Search for the cell housing the specified text and yield its (X, Y) center coordinate. 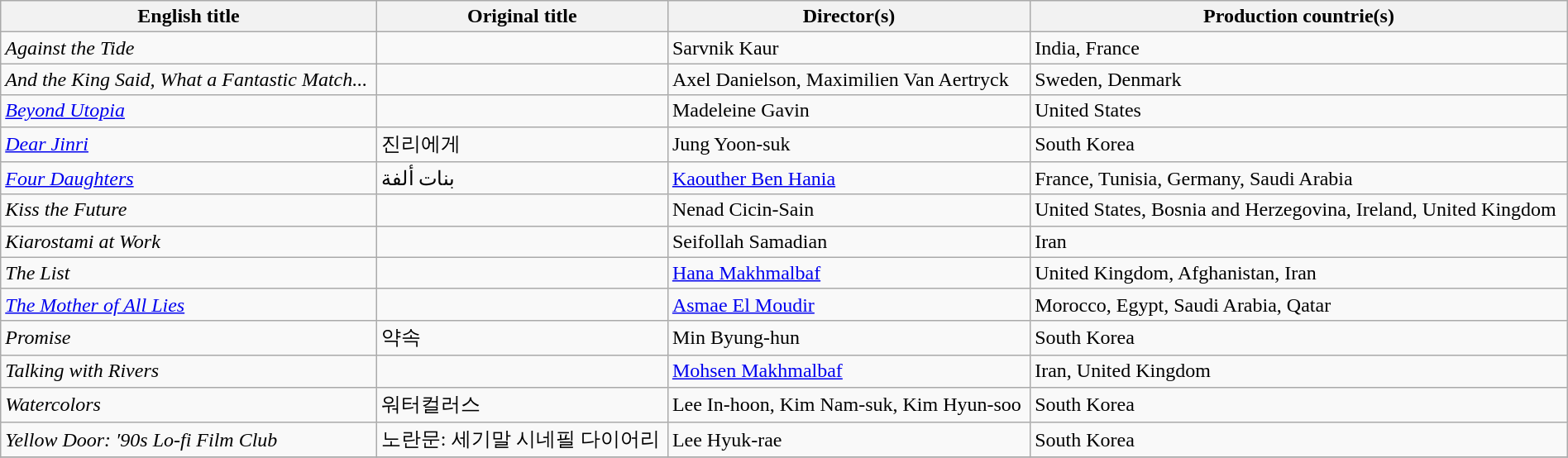
Original title (522, 17)
진리에게 (522, 144)
Iran (1299, 241)
Yellow Door: ′90s Lo-fi Film Club (189, 440)
Nenad Cicin-Sain (849, 210)
The Mother of All Lies (189, 304)
Min Byung-hun (849, 337)
Dear Jinri (189, 144)
Hana Makhmalbaf (849, 273)
United States (1299, 111)
Mohsen Makhmalbaf (849, 371)
Jung Yoon-suk (849, 144)
And the King Said, What a Fantastic Match... (189, 79)
Kiss the Future (189, 210)
United Kingdom, Afghanistan, Iran (1299, 273)
France, Tunisia, Germany, Saudi Arabia (1299, 179)
Iran, United Kingdom (1299, 371)
India, France (1299, 48)
Seifollah Samadian (849, 241)
약속 (522, 337)
Kaouther Ben Hania (849, 179)
Promise (189, 337)
노란문: 세기말 시네필 다이어리 (522, 440)
The List (189, 273)
Against the Tide (189, 48)
Talking with Rivers (189, 371)
United States, Bosnia and Herzegovina, Ireland, United Kingdom (1299, 210)
Lee Hyuk-rae (849, 440)
Beyond Utopia (189, 111)
Production countrie(s) (1299, 17)
Four Daughters (189, 179)
Axel Danielson, Maximilien Van Aertryck (849, 79)
Watercolors (189, 405)
Sarvnik Kaur (849, 48)
Morocco, Egypt, Saudi Arabia, Qatar (1299, 304)
Asmae El Moudir (849, 304)
Sweden, Denmark (1299, 79)
워터컬러스 (522, 405)
Lee In-hoon, Kim Nam-suk, Kim Hyun-soo (849, 405)
بنات ألفة (522, 179)
Madeleine Gavin (849, 111)
English title (189, 17)
Director(s) (849, 17)
Kiarostami at Work (189, 241)
